Detect which cell encompasses the target text, then output its [x, y] center coordinate. 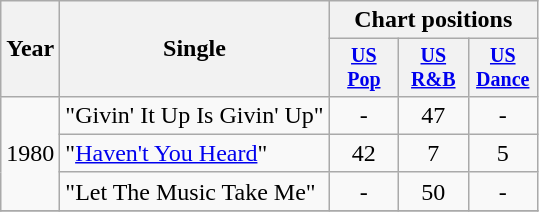
USR&B [434, 68]
Single [194, 49]
USDance [502, 68]
1980 [30, 153]
USPop [364, 68]
"Let The Music Take Me" [194, 191]
7 [434, 153]
50 [434, 191]
"Givin' It Up Is Givin' Up" [194, 115]
42 [364, 153]
Year [30, 49]
5 [502, 153]
"Haven't You Heard" [194, 153]
47 [434, 115]
Chart positions [433, 20]
